Determine the (X, Y) coordinate at the center of the cell enclosing the given text.  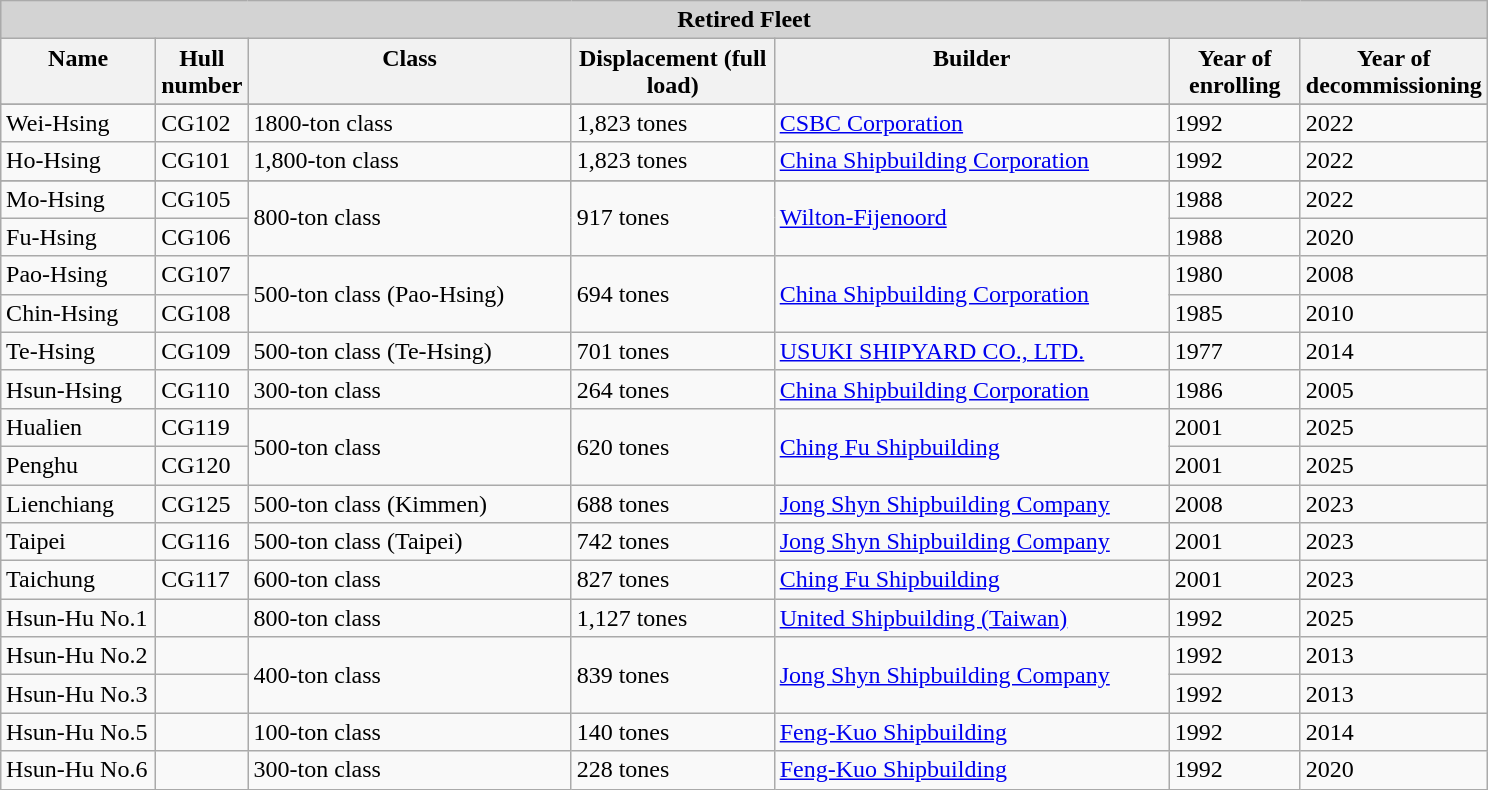
USUKI SHIPYARD CO., LTD. (972, 351)
500-ton class (Taipei) (410, 542)
688 tones (672, 503)
500-ton class (410, 446)
Hsun-Hu No.1 (78, 618)
917 tones (672, 218)
701 tones (672, 351)
Hualien (78, 427)
1985 (1234, 313)
Wilton-Fijenoord (972, 218)
Displacement (full load) (672, 72)
Name (78, 72)
1,800-ton class (410, 161)
500-ton class (Pao-Hsing) (410, 294)
Penghu (78, 465)
694 tones (672, 294)
Hsun-Hsing (78, 389)
Hsun-Hu No.2 (78, 656)
Fu-Hsing (78, 237)
Hsun-Hu No.3 (78, 694)
839 tones (672, 675)
CG102 (202, 123)
228 tones (672, 770)
500-ton class (Te-Hsing) (410, 351)
Mo-Hsing (78, 199)
CG110 (202, 389)
100-ton class (410, 732)
742 tones (672, 542)
Hull number (202, 72)
500-ton class (Kimmen) (410, 503)
264 tones (672, 389)
Ho-Hsing (78, 161)
1,127 tones (672, 618)
1800-ton class (410, 123)
Chin-Hsing (78, 313)
Class (410, 72)
Lienchiang (78, 503)
Builder (972, 72)
Year of enrolling (1234, 72)
CG109 (202, 351)
400-ton class (410, 675)
Year of decommissioning (1394, 72)
Wei-Hsing (78, 123)
1986 (1234, 389)
2005 (1394, 389)
Taichung (78, 580)
620 tones (672, 446)
1977 (1234, 351)
CG105 (202, 199)
CG106 (202, 237)
600-ton class (410, 580)
Hsun-Hu No.6 (78, 770)
Retired Fleet (744, 20)
Hsun-Hu No.5 (78, 732)
CG101 (202, 161)
CG117 (202, 580)
CG116 (202, 542)
CG120 (202, 465)
827 tones (672, 580)
CG125 (202, 503)
CG108 (202, 313)
CG107 (202, 275)
140 tones (672, 732)
1980 (1234, 275)
CSBC Corporation (972, 123)
United Shipbuilding (Taiwan) (972, 618)
CG119 (202, 427)
Taipei (78, 542)
2010 (1394, 313)
Te-Hsing (78, 351)
Pao-Hsing (78, 275)
